Determine the (x, y) coordinate at the center of the cell enclosing the given text.  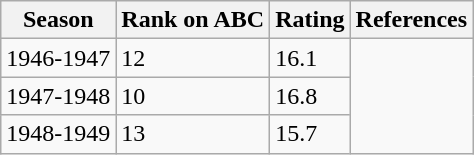
10 (193, 96)
Rating (310, 20)
16.1 (310, 58)
15.7 (310, 134)
Season (58, 20)
1948-1949 (58, 134)
16.8 (310, 96)
References (412, 20)
Rank on ABC (193, 20)
1947-1948 (58, 96)
13 (193, 134)
1946-1947 (58, 58)
12 (193, 58)
